Pinpoint the cell where the given text exists, returning its (X, Y) midpoint coordinate. 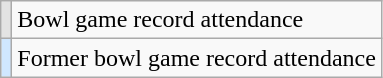
Former bowl game record attendance (197, 58)
Bowl game record attendance (197, 20)
